For the text-containing cell, return its midpoint in (X, Y) coordinate format. 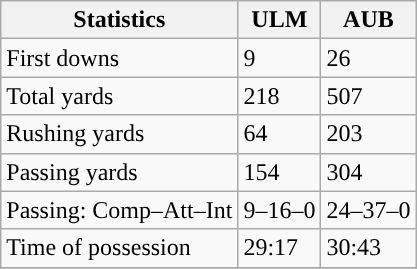
Passing yards (120, 172)
Statistics (120, 20)
Time of possession (120, 248)
26 (368, 58)
Rushing yards (120, 134)
24–37–0 (368, 210)
203 (368, 134)
154 (280, 172)
507 (368, 96)
64 (280, 134)
29:17 (280, 248)
AUB (368, 20)
First downs (120, 58)
218 (280, 96)
Passing: Comp–Att–Int (120, 210)
30:43 (368, 248)
9–16–0 (280, 210)
304 (368, 172)
Total yards (120, 96)
ULM (280, 20)
9 (280, 58)
